Search for the cell housing the specified text and yield its [X, Y] center coordinate. 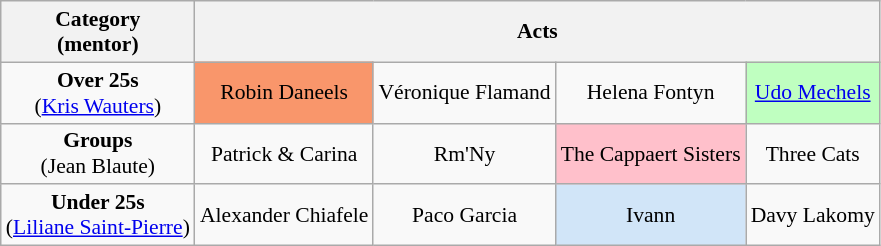
The Cappaert Sisters [651, 154]
Alexander Chiafele [284, 216]
Groups (Jean Blaute) [98, 154]
Category (mentor) [98, 32]
Ivann [651, 216]
Robin Daneels [284, 92]
Acts [538, 32]
Over 25s (Kris Wauters) [98, 92]
Davy Lakomy [813, 216]
Véronique Flamand [464, 92]
Patrick & Carina [284, 154]
Udo Mechels [813, 92]
Rm'Ny [464, 154]
Helena Fontyn [651, 92]
Three Cats [813, 154]
Paco Garcia [464, 216]
Under 25s (Liliane Saint-Pierre) [98, 216]
